Determine the [x, y] coordinate at the center of the cell enclosing the given text.  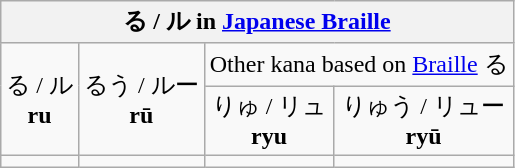
りゅう / リュー ryū [424, 121]
る / ル ru [40, 99]
Other kana based on Braille る [358, 64]
るう / ルー rū [141, 99]
る / ル in Japanese Braille [257, 22]
りゅ / リュ ryu [269, 121]
